From the cell containing the given text, extract its center point as (X, Y) coordinate. 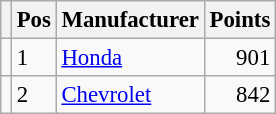
Manufacturer (130, 20)
901 (240, 58)
1 (34, 58)
Chevrolet (130, 95)
Honda (130, 58)
Points (240, 20)
2 (34, 95)
Pos (34, 20)
842 (240, 95)
